Pinpoint the cell where the given text exists, returning its (x, y) midpoint coordinate. 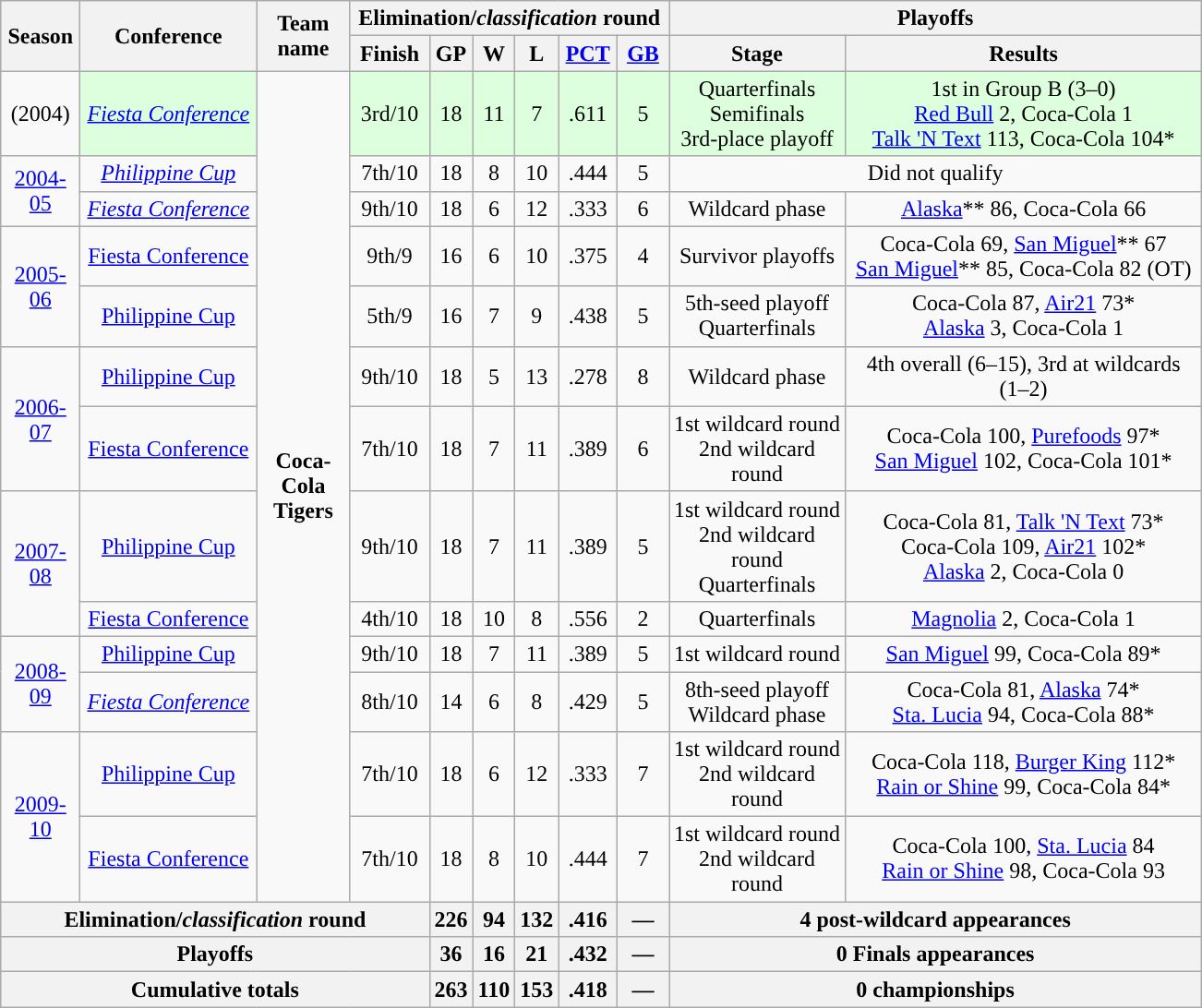
2008-09 (41, 683)
4th overall (6–15), 3rd at wildcards (1–2) (1024, 377)
36 (451, 954)
Coca-Cola 81, Alaska 74*Sta. Lucia 94, Coca-Cola 88* (1024, 702)
1st in Group B (3–0)Red Bull 2, Coca-Cola 1Talk 'N Text 113, Coca-Cola 104* (1024, 114)
9th/9 (390, 257)
Coca-Cola Tigers (303, 486)
2004-05 (41, 191)
14 (451, 702)
.375 (588, 257)
San Miguel 99, Coca-Cola 89* (1024, 654)
(2004) (41, 114)
5th-seed playoffQuarterfinals (757, 316)
226 (451, 919)
.418 (588, 990)
2009-10 (41, 817)
Coca-Cola 100, Sta. Lucia 84Rain or Shine 98, Coca-Cola 93 (1024, 859)
Survivor playoffs (757, 257)
Team name (303, 36)
Alaska** 86, Coca-Cola 66 (1024, 209)
2007-08 (41, 563)
13 (537, 377)
4 (643, 257)
21 (537, 954)
Results (1024, 54)
Coca-Cola 69, San Miguel** 67San Miguel** 85, Coca-Cola 82 (OT) (1024, 257)
Coca-Cola 87, Air21 73*Alaska 3, Coca-Cola 1 (1024, 316)
0 championships (934, 990)
3rd/10 (390, 114)
1st wildcard round (757, 654)
Coca-Cola 118, Burger King 112*Rain or Shine 99, Coca-Cola 84* (1024, 774)
.429 (588, 702)
4 post-wildcard appearances (934, 919)
.438 (588, 316)
8th/10 (390, 702)
8th-seed playoffWildcard phase (757, 702)
Magnolia 2, Coca-Cola 1 (1024, 618)
110 (494, 990)
Stage (757, 54)
GP (451, 54)
.416 (588, 919)
.556 (588, 618)
153 (537, 990)
W (494, 54)
9 (537, 316)
132 (537, 919)
1st wildcard round2nd wildcard roundQuarterfinals (757, 546)
Conference (168, 36)
QuarterfinalsSemifinals3rd-place playoff (757, 114)
Season (41, 36)
GB (643, 54)
Did not qualify (934, 174)
Finish (390, 54)
263 (451, 990)
0 Finals appearances (934, 954)
Coca-Cola 81, Talk 'N Text 73*Coca-Cola 109, Air21 102*Alaska 2, Coca-Cola 0 (1024, 546)
4th/10 (390, 618)
5th/9 (390, 316)
L (537, 54)
.278 (588, 377)
2005-06 (41, 286)
.611 (588, 114)
.432 (588, 954)
Coca-Cola 100, Purefoods 97*San Miguel 102, Coca-Cola 101* (1024, 449)
Quarterfinals (757, 618)
Cumulative totals (215, 990)
2006-07 (41, 419)
94 (494, 919)
PCT (588, 54)
2 (643, 618)
